Extract the (X, Y) coordinate from the center of the cell holding the provided text.  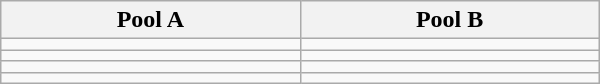
Pool B (450, 20)
Pool A (150, 20)
